Find where the given text appears and provide that cell's center as [x, y] coordinate. 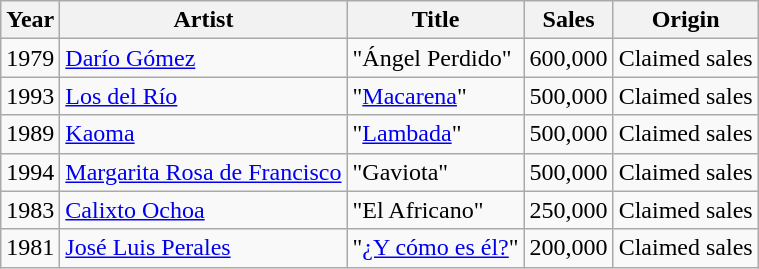
"Ángel Perdido" [436, 58]
1989 [30, 134]
Los del Río [204, 96]
José Luis Perales [204, 248]
Artist [204, 20]
1983 [30, 210]
"Lambada" [436, 134]
200,000 [568, 248]
Darío Gómez [204, 58]
600,000 [568, 58]
Year [30, 20]
Origin [686, 20]
Margarita Rosa de Francisco [204, 172]
250,000 [568, 210]
Sales [568, 20]
1994 [30, 172]
1993 [30, 96]
"Macarena" [436, 96]
Calixto Ochoa [204, 210]
Title [436, 20]
"El Africano" [436, 210]
Kaoma [204, 134]
"Gaviota" [436, 172]
"¿Y cómo es él?" [436, 248]
1981 [30, 248]
1979 [30, 58]
